Locate the cell with the specified text and output its (x, y) center coordinate. 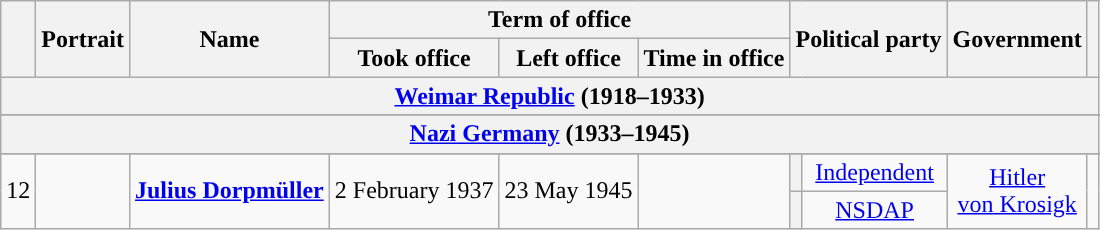
Portrait (83, 39)
Independent (874, 172)
Weimar Republic (1918–1933) (550, 96)
NSDAP (874, 210)
Time in office (714, 58)
Nazi Germany (1933–1945) (550, 134)
Hitlervon Krosigk (1017, 191)
Left office (568, 58)
2 February 1937 (414, 191)
Government (1017, 39)
Julius Dorpmüller (229, 191)
12 (18, 191)
Took office (414, 58)
Name (229, 39)
23 May 1945 (568, 191)
Term of office (560, 20)
Political party (868, 39)
